Find where the given text appears and provide that cell's center as [x, y] coordinate. 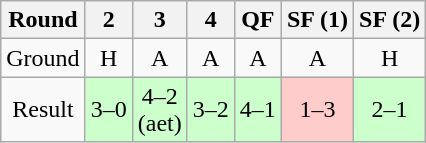
SF (1) [317, 20]
4 [210, 20]
3–0 [108, 110]
4–2(aet) [160, 110]
4–1 [258, 110]
2 [108, 20]
Ground [43, 58]
2–1 [390, 110]
Result [43, 110]
3–2 [210, 110]
1–3 [317, 110]
SF (2) [390, 20]
QF [258, 20]
Round [43, 20]
3 [160, 20]
